For the text-containing cell, return its midpoint in [x, y] coordinate format. 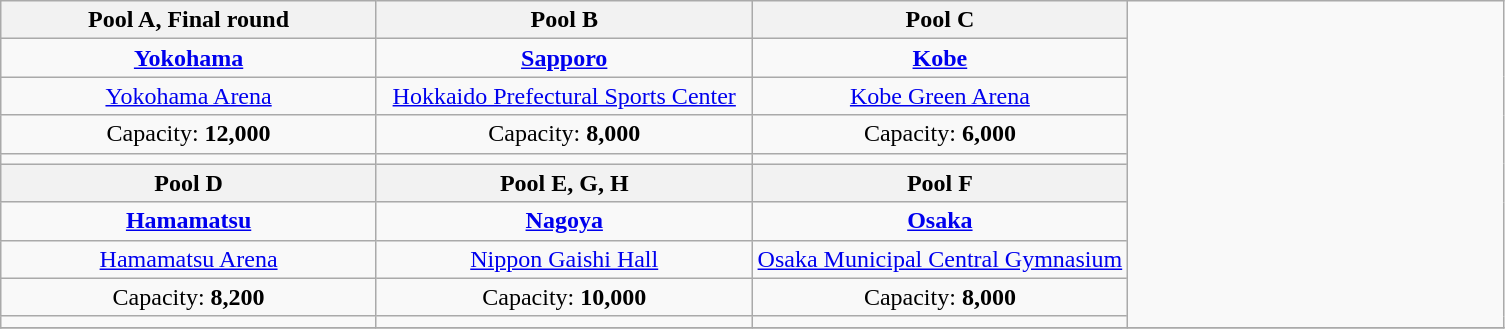
Pool B [564, 20]
Nippon Gaishi Hall [564, 259]
Capacity: 8,200 [189, 297]
Capacity: 10,000 [564, 297]
Pool A, Final round [189, 20]
Pool D [189, 183]
Hamamatsu [189, 221]
Yokohama Arena [189, 96]
Sapporo [564, 58]
Kobe [940, 58]
Pool E, G, H [564, 183]
Capacity: 12,000 [189, 134]
Kobe Green Arena [940, 96]
Pool C [940, 20]
Osaka Municipal Central Gymnasium [940, 259]
Hokkaido Prefectural Sports Center [564, 96]
Nagoya [564, 221]
Pool F [940, 183]
Yokohama [189, 58]
Capacity: 6,000 [940, 134]
Hamamatsu Arena [189, 259]
Osaka [940, 221]
